Extract the [x, y] coordinate from the center of the cell holding the provided text.  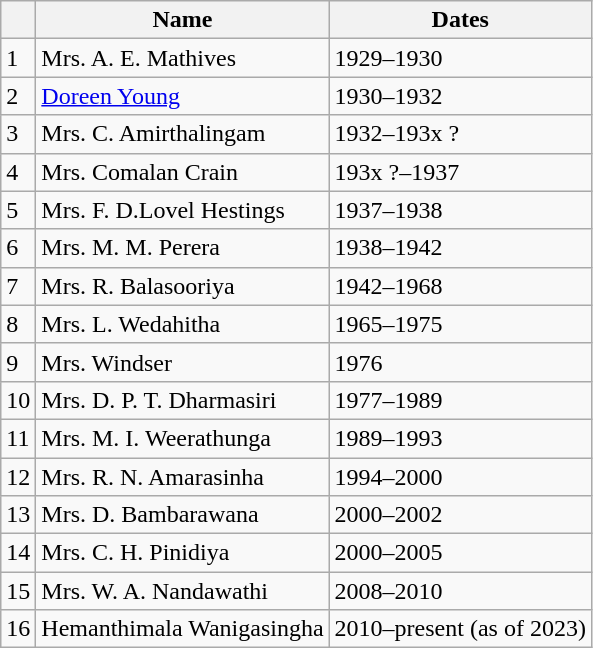
13 [18, 515]
Mrs. W. A. Nandawathi [182, 591]
Mrs. Windser [182, 362]
1989–1993 [460, 438]
193x ?–1937 [460, 172]
1929–1930 [460, 58]
1976 [460, 362]
1942–1968 [460, 286]
15 [18, 591]
Mrs. M. M. Perera [182, 248]
1932–193x ? [460, 134]
5 [18, 210]
Mrs. F. D.Lovel Hestings [182, 210]
1994–2000 [460, 477]
2010–present (as of 2023) [460, 629]
Mrs. L. Wedahitha [182, 324]
14 [18, 553]
Hemanthimala Wanigasingha [182, 629]
4 [18, 172]
1938–1942 [460, 248]
2 [18, 96]
2000–2005 [460, 553]
1930–1932 [460, 96]
Mrs. C. Amirthalingam [182, 134]
1937–1938 [460, 210]
Name [182, 20]
1977–1989 [460, 400]
10 [18, 400]
1965–1975 [460, 324]
7 [18, 286]
12 [18, 477]
Mrs. R. N. Amarasinha [182, 477]
Mrs. D. P. T. Dharmasiri [182, 400]
Mrs. A. E. Mathives [182, 58]
Doreen Young [182, 96]
11 [18, 438]
6 [18, 248]
Mrs. D. Bambarawana [182, 515]
9 [18, 362]
Mrs. R. Balasooriya [182, 286]
8 [18, 324]
Mrs. M. I. Weerathunga [182, 438]
2008–2010 [460, 591]
16 [18, 629]
3 [18, 134]
Dates [460, 20]
Mrs. Comalan Crain [182, 172]
1 [18, 58]
2000–2002 [460, 515]
Mrs. C. H. Pinidiya [182, 553]
